Capture the cell that displays the provided text and extract its (X, Y) central coordinate. 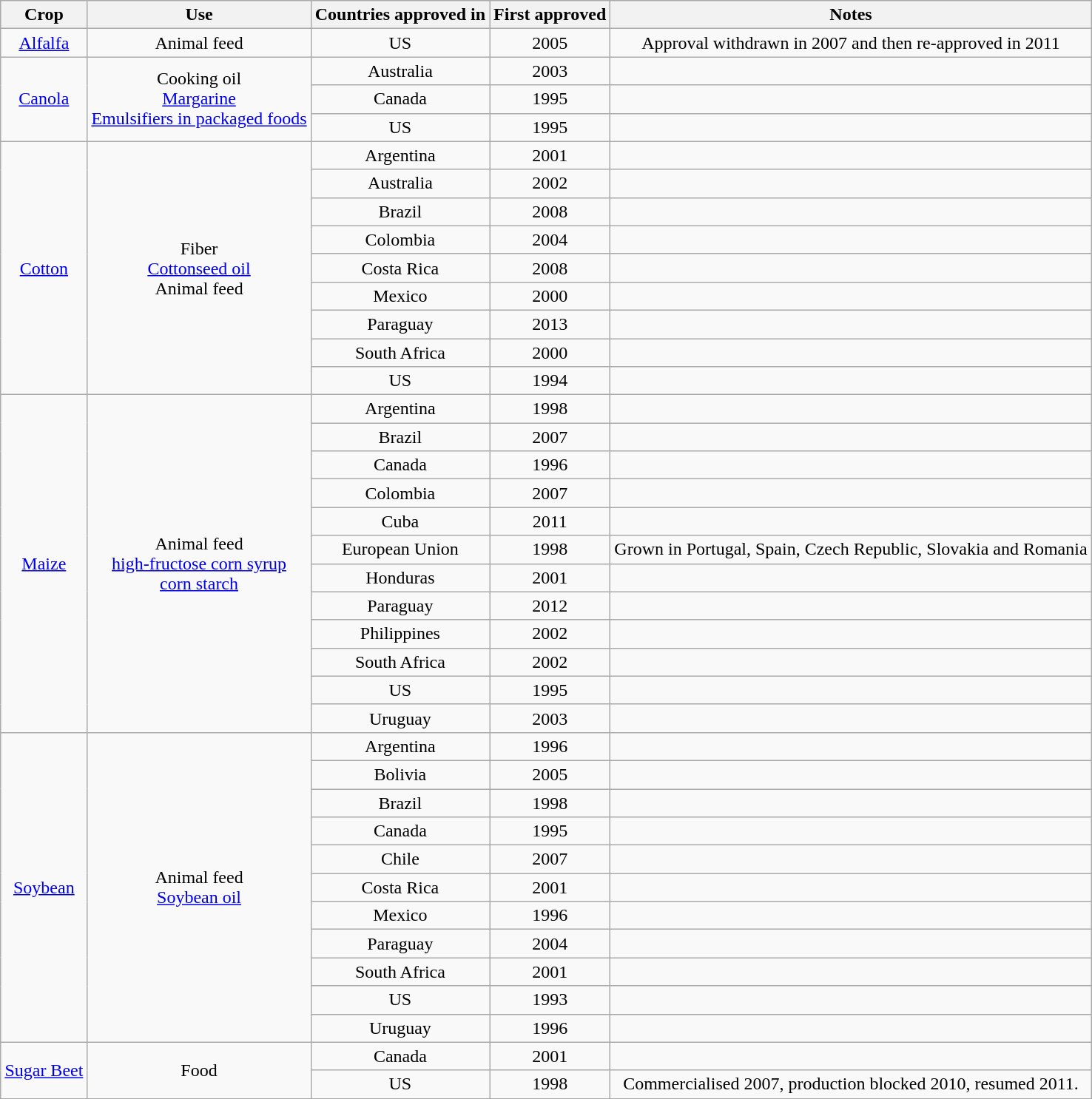
2012 (550, 606)
Canola (44, 99)
Cuba (400, 521)
Animal feedhigh-fructose corn syrupcorn starch (199, 564)
Philippines (400, 634)
First approved (550, 15)
Cooking oilMargarineEmulsifiers in packaged foods (199, 99)
Commercialised 2007, production blocked 2010, resumed 2011. (851, 1084)
Cotton (44, 268)
Countries approved in (400, 15)
Alfalfa (44, 43)
Honduras (400, 578)
Maize (44, 564)
Animal feed (199, 43)
European Union (400, 549)
Bolivia (400, 774)
FiberCottonseed oilAnimal feed (199, 268)
Crop (44, 15)
Grown in Portugal, Spain, Czech Republic, Slovakia and Romania (851, 549)
Chile (400, 859)
2013 (550, 324)
Sugar Beet (44, 1070)
Approval withdrawn in 2007 and then re-approved in 2011 (851, 43)
2011 (550, 521)
1994 (550, 381)
Notes (851, 15)
Food (199, 1070)
1993 (550, 1000)
Soybean (44, 887)
Use (199, 15)
Animal feedSoybean oil (199, 887)
